Search for the cell housing the specified text and yield its [X, Y] center coordinate. 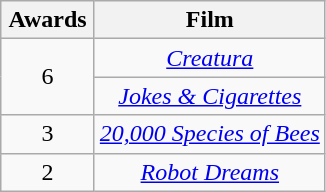
6 [48, 77]
Jokes & Cigarettes [210, 96]
3 [48, 134]
Robot Dreams [210, 172]
Film [210, 20]
Creatura [210, 58]
2 [48, 172]
20,000 Species of Bees [210, 134]
Awards [48, 20]
